Output the [x, y] coordinate of the center of the cell containing the given text.  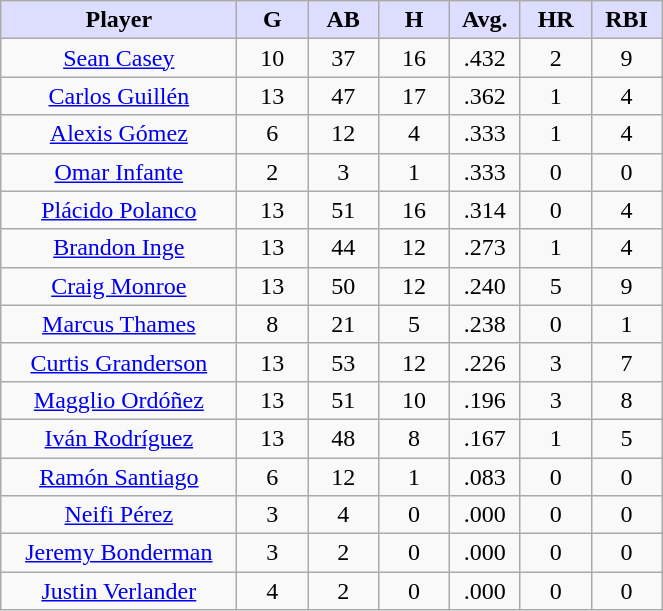
Alexis Gómez [119, 134]
.314 [484, 210]
Magglio Ordóñez [119, 400]
.238 [484, 324]
RBI [626, 20]
.167 [484, 438]
Jeremy Bonderman [119, 553]
G [272, 20]
Marcus Thames [119, 324]
.240 [484, 286]
Justin Verlander [119, 591]
Omar Infante [119, 172]
.273 [484, 248]
Carlos Guillén [119, 96]
44 [344, 248]
7 [626, 362]
21 [344, 324]
Iván Rodríguez [119, 438]
AB [344, 20]
Brandon Inge [119, 248]
.083 [484, 477]
37 [344, 58]
Ramón Santiago [119, 477]
Plácido Polanco [119, 210]
53 [344, 362]
.362 [484, 96]
H [414, 20]
17 [414, 96]
Curtis Granderson [119, 362]
.432 [484, 58]
Avg. [484, 20]
Craig Monroe [119, 286]
Neifi Pérez [119, 515]
Player [119, 20]
48 [344, 438]
Sean Casey [119, 58]
.196 [484, 400]
47 [344, 96]
50 [344, 286]
.226 [484, 362]
HR [556, 20]
